Extract the [x, y] coordinate from the center of the cell holding the provided text.  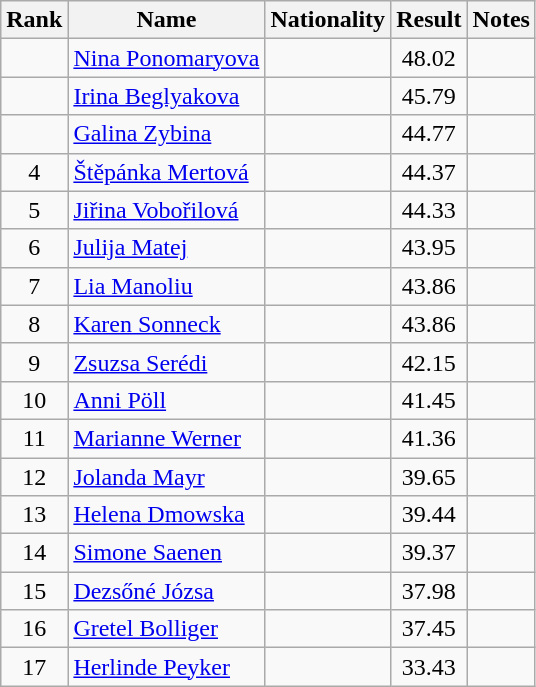
33.43 [429, 667]
4 [34, 172]
Result [429, 20]
Rank [34, 20]
Jiřina Vobořilová [166, 210]
41.45 [429, 400]
Simone Saenen [166, 553]
9 [34, 362]
39.44 [429, 515]
Zsuzsa Serédi [166, 362]
16 [34, 629]
Gretel Bolliger [166, 629]
10 [34, 400]
Karen Sonneck [166, 324]
Nationality [328, 20]
48.02 [429, 58]
6 [34, 248]
14 [34, 553]
Irina Beglyakova [166, 96]
Jolanda Mayr [166, 477]
12 [34, 477]
Herlinde Peyker [166, 667]
37.45 [429, 629]
Dezsőné Józsa [166, 591]
41.36 [429, 438]
8 [34, 324]
Name [166, 20]
44.37 [429, 172]
Anni Pöll [166, 400]
42.15 [429, 362]
45.79 [429, 96]
Lia Manoliu [166, 286]
43.95 [429, 248]
5 [34, 210]
17 [34, 667]
Marianne Werner [166, 438]
Notes [501, 20]
39.65 [429, 477]
37.98 [429, 591]
44.77 [429, 134]
11 [34, 438]
13 [34, 515]
39.37 [429, 553]
7 [34, 286]
Štěpánka Mertová [166, 172]
15 [34, 591]
Helena Dmowska [166, 515]
Nina Ponomaryova [166, 58]
44.33 [429, 210]
Julija Matej [166, 248]
Galina Zybina [166, 134]
